Locate the cell with the specified text and output its [X, Y] center coordinate. 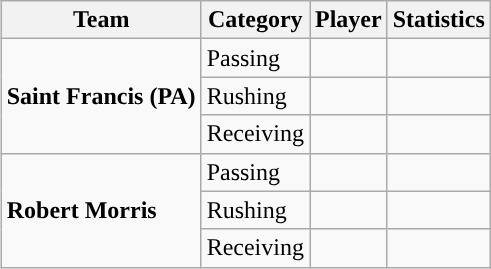
Saint Francis (PA) [101, 96]
Team [101, 20]
Category [255, 20]
Player [349, 20]
Statistics [438, 20]
Robert Morris [101, 210]
